Output the [X, Y] coordinate of the center of the cell containing the given text.  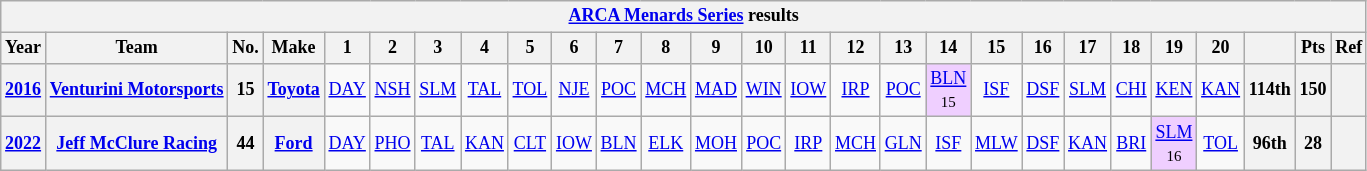
20 [1221, 48]
7 [618, 48]
8 [666, 48]
150 [1313, 90]
MOH [716, 144]
11 [808, 48]
2 [392, 48]
10 [764, 48]
Jeff McClure Racing [136, 144]
Make [294, 48]
114th [1270, 90]
NJE [574, 90]
9 [716, 48]
BLN15 [948, 90]
3 [438, 48]
18 [1131, 48]
4 [485, 48]
MLW [996, 144]
6 [574, 48]
2022 [24, 144]
Ref [1349, 48]
Pts [1313, 48]
5 [530, 48]
2016 [24, 90]
ELK [666, 144]
44 [246, 144]
12 [856, 48]
Team [136, 48]
Year [24, 48]
ARCA Menards Series results [684, 16]
KEN [1174, 90]
1 [347, 48]
16 [1043, 48]
CHI [1131, 90]
Venturini Motorsports [136, 90]
BLN [618, 144]
19 [1174, 48]
28 [1313, 144]
CLT [530, 144]
PHO [392, 144]
MAD [716, 90]
13 [903, 48]
Toyota [294, 90]
14 [948, 48]
17 [1088, 48]
96th [1270, 144]
GLN [903, 144]
NSH [392, 90]
SLM16 [1174, 144]
WIN [764, 90]
No. [246, 48]
BRI [1131, 144]
Ford [294, 144]
